Capture the cell that displays the provided text and extract its [X, Y] central coordinate. 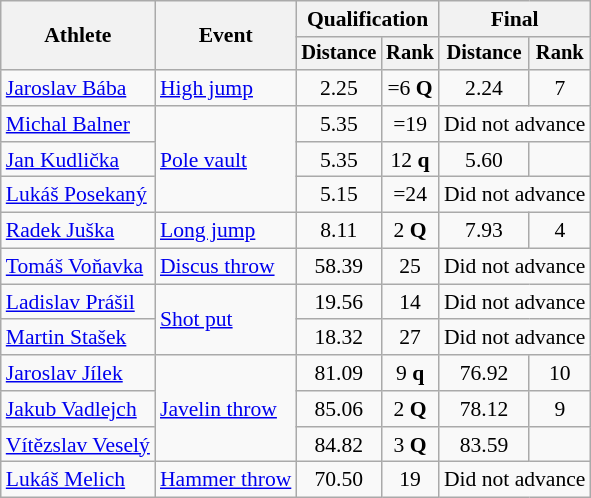
Athlete [78, 36]
19.56 [338, 302]
25 [410, 267]
=24 [410, 195]
=6 Q [410, 88]
3 Q [410, 445]
18.32 [338, 338]
Javelin throw [226, 408]
5.60 [484, 160]
84.82 [338, 445]
8.11 [338, 231]
76.92 [484, 373]
10 [560, 373]
2.25 [338, 88]
Qualification [367, 19]
Michal Balner [78, 124]
81.09 [338, 373]
=19 [410, 124]
14 [410, 302]
Radek Juška [78, 231]
Vítězslav Veselý [78, 445]
19 [410, 480]
7 [560, 88]
Lukáš Melich [78, 480]
27 [410, 338]
58.39 [338, 267]
Pole vault [226, 160]
Shot put [226, 320]
Lukáš Posekaný [78, 195]
12 q [410, 160]
Ladislav Prášil [78, 302]
Jakub Vadlejch [78, 409]
4 [560, 231]
83.59 [484, 445]
Final [515, 19]
Martin Stašek [78, 338]
85.06 [338, 409]
Hammer throw [226, 480]
Event [226, 36]
9 [560, 409]
Jaroslav Bába [78, 88]
Jaroslav Jílek [78, 373]
2.24 [484, 88]
5.15 [338, 195]
Tomáš Voňavka [78, 267]
78.12 [484, 409]
Discus throw [226, 267]
Jan Kudlička [78, 160]
9 q [410, 373]
70.50 [338, 480]
Long jump [226, 231]
High jump [226, 88]
7.93 [484, 231]
